Detect which cell encompasses the target text, then output its [x, y] center coordinate. 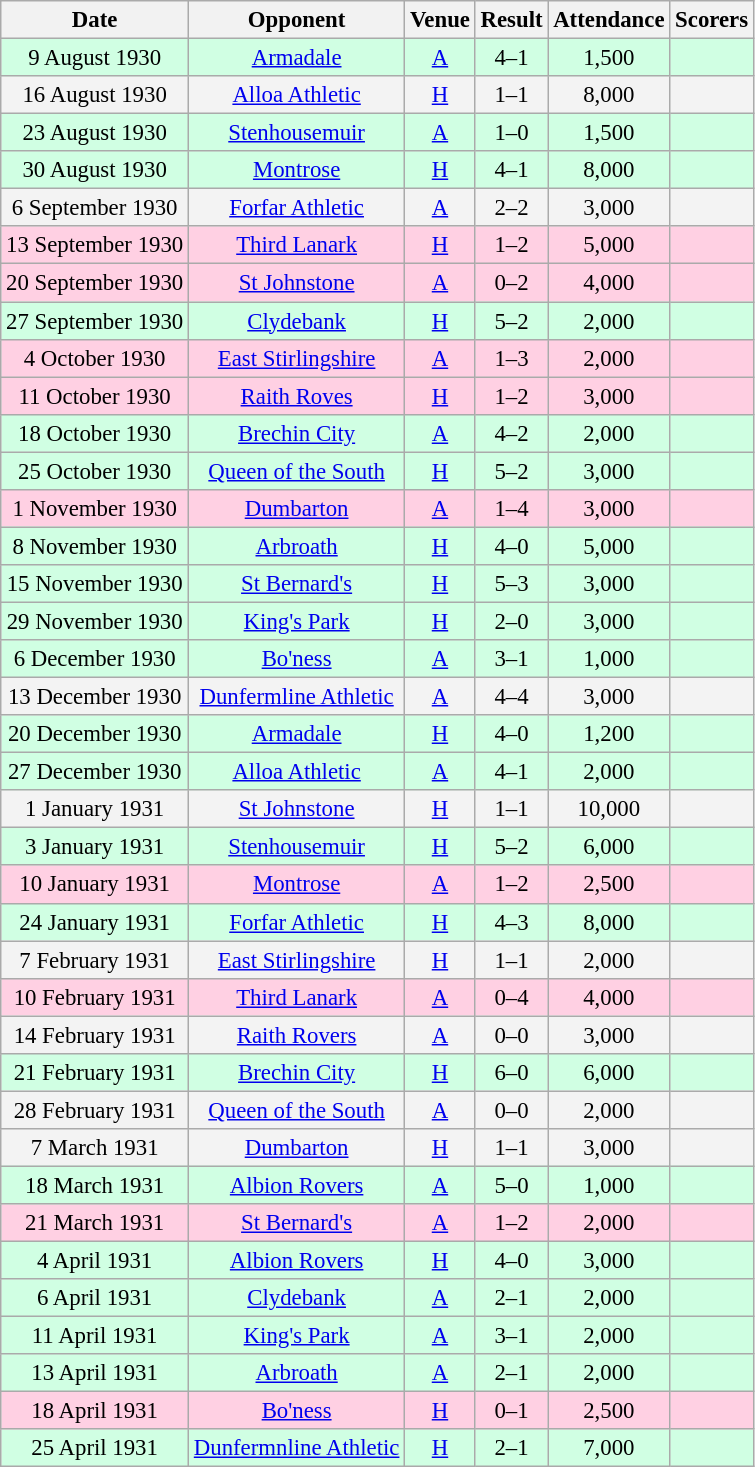
10 February 1931 [95, 997]
6 April 1931 [95, 1298]
23 August 1930 [95, 133]
4–2 [512, 433]
7 February 1931 [95, 960]
11 October 1930 [95, 396]
Opponent [297, 20]
21 February 1931 [95, 1073]
1,200 [609, 734]
24 January 1931 [95, 922]
Date [95, 20]
5–3 [512, 584]
0–1 [512, 1411]
Result [512, 20]
18 October 1930 [95, 433]
27 December 1930 [95, 772]
6 September 1930 [95, 208]
4–3 [512, 922]
27 September 1930 [95, 321]
29 November 1930 [95, 621]
Attendance [609, 20]
13 December 1930 [95, 697]
6 December 1930 [95, 659]
30 August 1930 [95, 170]
28 February 1931 [95, 1110]
14 February 1931 [95, 1035]
18 April 1931 [95, 1411]
8 November 1930 [95, 546]
Raith Roves [297, 396]
5–0 [512, 1185]
6–0 [512, 1073]
10 January 1931 [95, 885]
1 November 1930 [95, 509]
21 March 1931 [95, 1223]
9 August 1930 [95, 58]
13 September 1930 [95, 245]
0–4 [512, 997]
4 October 1930 [95, 358]
18 March 1931 [95, 1185]
4 April 1931 [95, 1261]
1–3 [512, 358]
Raith Rovers [297, 1035]
10,000 [609, 809]
1–4 [512, 509]
13 April 1931 [95, 1373]
1 January 1931 [95, 809]
4–4 [512, 697]
Scorers [712, 20]
2–2 [512, 208]
Dunfermline Athletic [297, 697]
7 March 1931 [95, 1148]
11 April 1931 [95, 1336]
1–0 [512, 133]
20 December 1930 [95, 734]
16 August 1930 [95, 95]
Venue [440, 20]
3 January 1931 [95, 847]
0–2 [512, 283]
15 November 1930 [95, 584]
20 September 1930 [95, 283]
25 October 1930 [95, 471]
2–0 [512, 621]
